For the text-containing cell, return its midpoint in (X, Y) coordinate format. 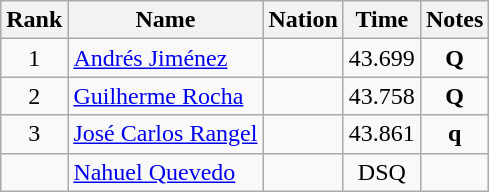
Guilherme Rocha (166, 96)
José Carlos Rangel (166, 134)
43.758 (382, 96)
Notes (454, 20)
2 (34, 96)
3 (34, 134)
Time (382, 20)
DSQ (382, 172)
Name (166, 20)
Rank (34, 20)
Nation (303, 20)
43.861 (382, 134)
43.699 (382, 58)
q (454, 134)
1 (34, 58)
Andrés Jiménez (166, 58)
Nahuel Quevedo (166, 172)
